Scan for the cell matching the given text and deliver its [x, y] coordinate at center. 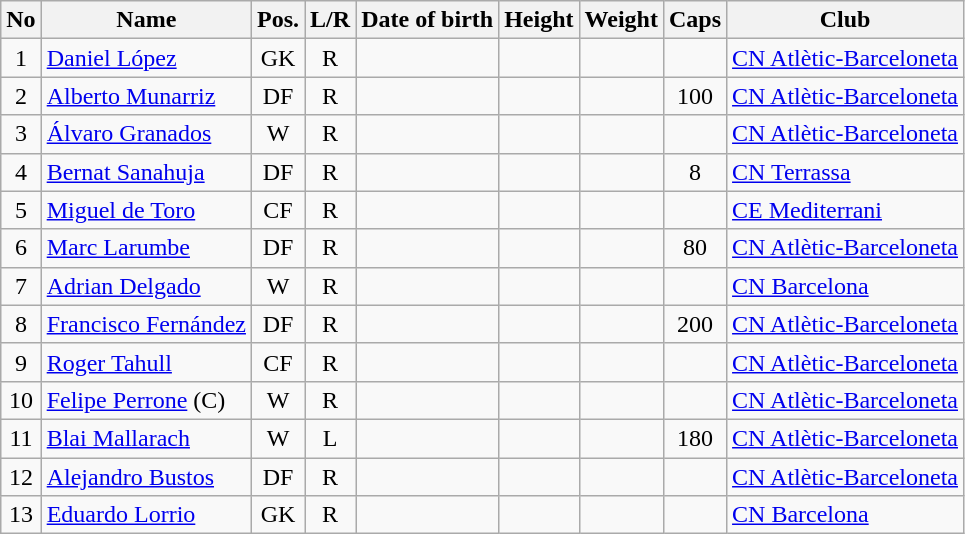
Blai Mallarach [146, 438]
L/R [330, 20]
12 [21, 477]
Felipe Perrone (C) [146, 400]
4 [21, 172]
Roger Tahull [146, 362]
Date of birth [428, 20]
Height [539, 20]
Alejandro Bustos [146, 477]
Adrian Delgado [146, 286]
Bernat Sanahuja [146, 172]
Miguel de Toro [146, 210]
Marc Larumbe [146, 248]
7 [21, 286]
11 [21, 438]
CN Terrassa [846, 172]
180 [694, 438]
9 [21, 362]
10 [21, 400]
Eduardo Lorrio [146, 515]
200 [694, 324]
5 [21, 210]
Alberto Munarriz [146, 96]
13 [21, 515]
Caps [694, 20]
Weight [621, 20]
CE Mediterrani [846, 210]
L [330, 438]
1 [21, 58]
100 [694, 96]
Pos. [278, 20]
6 [21, 248]
Francisco Fernández [146, 324]
Name [146, 20]
Club [846, 20]
No [21, 20]
Daniel López [146, 58]
2 [21, 96]
Álvaro Granados [146, 134]
3 [21, 134]
80 [694, 248]
